Identify which cell holds the provided text, then report its [x, y] central coordinate. 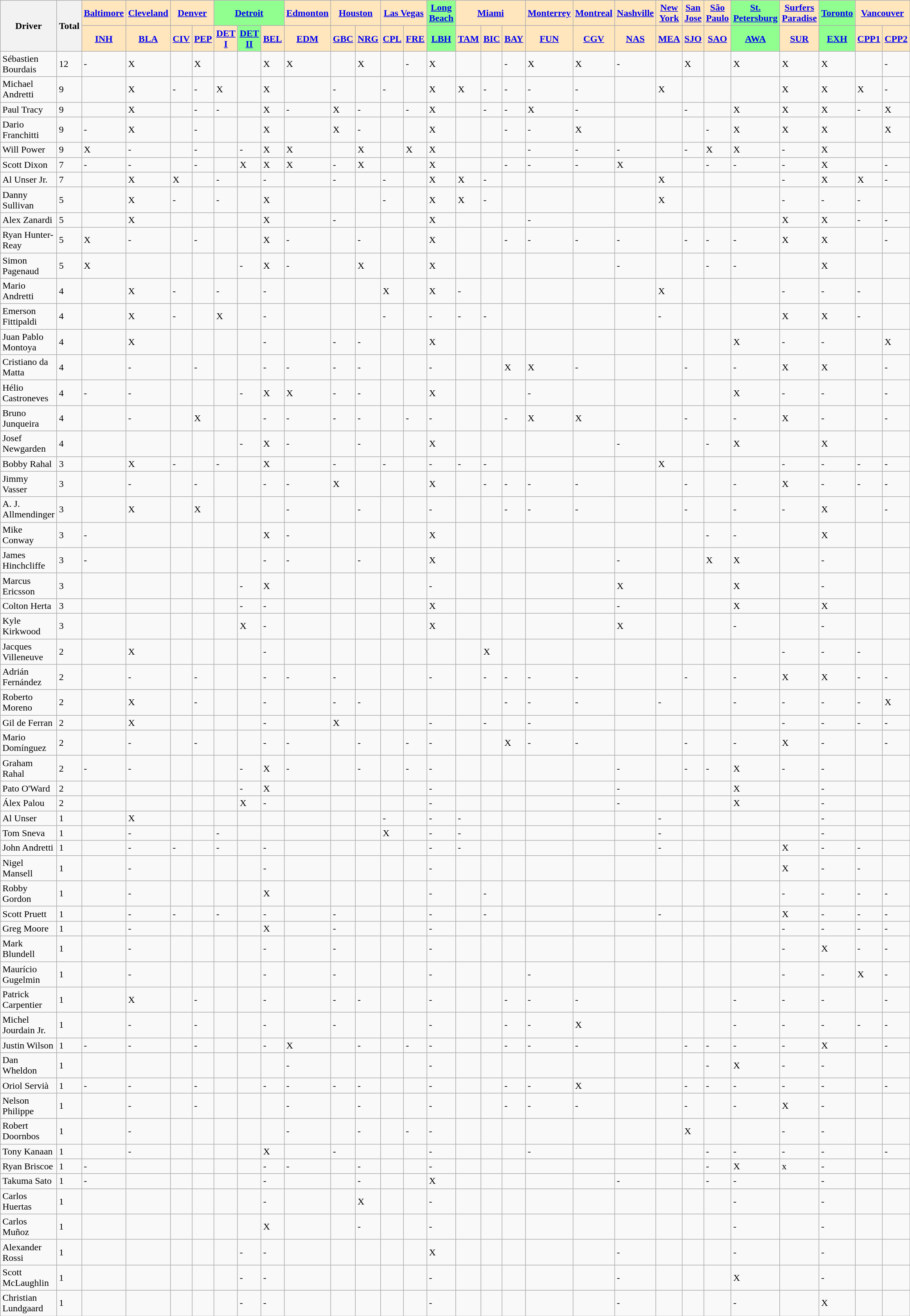
Driver [29, 26]
Houston [355, 13]
Greg Moore [29, 928]
Takuma Sato [29, 1181]
DET II [249, 38]
Paul Tracy [29, 110]
Emerson Fittipaldi [29, 317]
Roberto Moreno [29, 702]
Robert Doornbos [29, 1131]
Ryan Briscoe [29, 1166]
Colton Herta [29, 606]
Total [69, 26]
John Andretti [29, 848]
Juan Pablo Montoya [29, 342]
New York [669, 13]
Ryan Hunter-Reay [29, 240]
São Paulo [718, 13]
St. Petersburg [755, 13]
Las Vegas [404, 13]
Detroit [249, 13]
Scott Dixon [29, 165]
Patrick Carpentier [29, 1000]
Robby Gordon [29, 893]
CGV [594, 38]
Jimmy Vasser [29, 484]
James Hinchcliffe [29, 560]
Danny Sullivan [29, 199]
Al Unser [29, 818]
Edmonton [308, 13]
San Jose [693, 13]
Will Power [29, 150]
CPL [392, 38]
A. J. Allmendinger [29, 509]
Justin Wilson [29, 1045]
SUR [799, 38]
Dan Wheldon [29, 1065]
Long Beach [441, 13]
Michael Andretti [29, 89]
12 [69, 64]
x [799, 1166]
Mark Blundell [29, 949]
PEP [203, 38]
Dario Franchitti [29, 130]
Monterrey [549, 13]
Bruno Junqueira [29, 418]
Adrián Fernández [29, 677]
Nigel Mansell [29, 868]
Josef Newgarden [29, 443]
CIV [182, 38]
BEL [272, 38]
Marcus Ericsson [29, 586]
Simon Pagenaud [29, 265]
Surfers Paradise [799, 13]
INH [104, 38]
LBH [441, 38]
CPP1 [869, 38]
NAS [635, 38]
Pato O'Ward [29, 788]
GBC [343, 38]
NRG [368, 38]
Carlos Muñoz [29, 1226]
BIC [492, 38]
Hélio Castroneves [29, 393]
Mario Domínguez [29, 743]
BAY [514, 38]
BLA [148, 38]
Alexander Rossi [29, 1252]
DET I [226, 38]
Nashville [635, 13]
Tom Sneva [29, 833]
Kyle Kirkwood [29, 626]
Al Unser Jr. [29, 180]
SJO [693, 38]
Tony Kanaan [29, 1151]
Toronto [837, 13]
Mike Conway [29, 535]
Vancouver [883, 13]
Carlos Huertas [29, 1201]
Scott Pruett [29, 914]
Scott McLaughlin [29, 1277]
Montreal [594, 13]
EDM [308, 38]
FRE [415, 38]
Baltimore [104, 13]
Christian Lundgaard [29, 1303]
Oriol Servià [29, 1086]
TAM [469, 38]
Bobby Rahal [29, 464]
Gil de Ferran [29, 723]
Sébastien Bourdais [29, 64]
Jacques Villeneuve [29, 652]
Álex Palou [29, 803]
Mario Andretti [29, 291]
Miami [491, 13]
FUN [549, 38]
SAO [718, 38]
CPP2 [896, 38]
Cleveland [148, 13]
MEA [669, 38]
Cristiano da Matta [29, 368]
Michel Jourdain Jr. [29, 1025]
Graham Rahal [29, 768]
EXH [837, 38]
Alex Zanardi [29, 220]
Denver [192, 13]
AWA [755, 38]
Nelson Philippe [29, 1106]
Maurício Gugelmin [29, 974]
